From the cell containing the given text, extract its center point as (X, Y) coordinate. 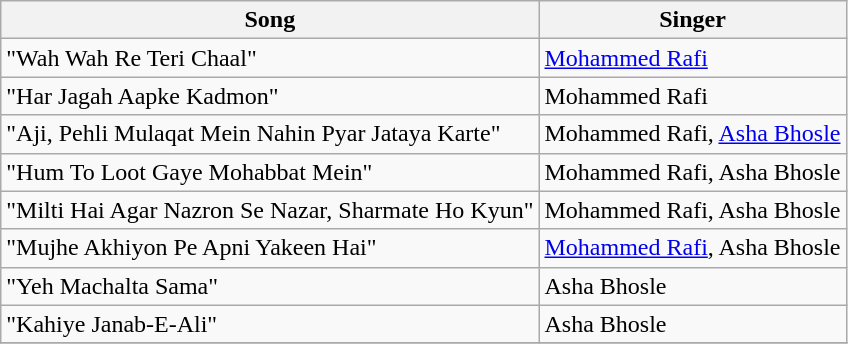
Singer (692, 20)
"Mujhe Akhiyon Pe Apni Yakeen Hai" (270, 248)
"Kahiye Janab-E-Ali" (270, 324)
"Milti Hai Agar Nazron Se Nazar, Sharmate Ho Kyun" (270, 210)
"Yeh Machalta Sama" (270, 286)
"Aji, Pehli Mulaqat Mein Nahin Pyar Jataya Karte" (270, 134)
"Wah Wah Re Teri Chaal" (270, 58)
Song (270, 20)
"Hum To Loot Gaye Mohabbat Mein" (270, 172)
"Har Jagah Aapke Kadmon" (270, 96)
